Provide the (x, y) coordinate of the cell's center where the given text is located.  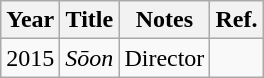
Title (90, 20)
2015 (30, 58)
Year (30, 20)
Sōon (90, 58)
Ref. (236, 20)
Notes (164, 20)
Director (164, 58)
